Locate the cell with the specified text and output its [x, y] center coordinate. 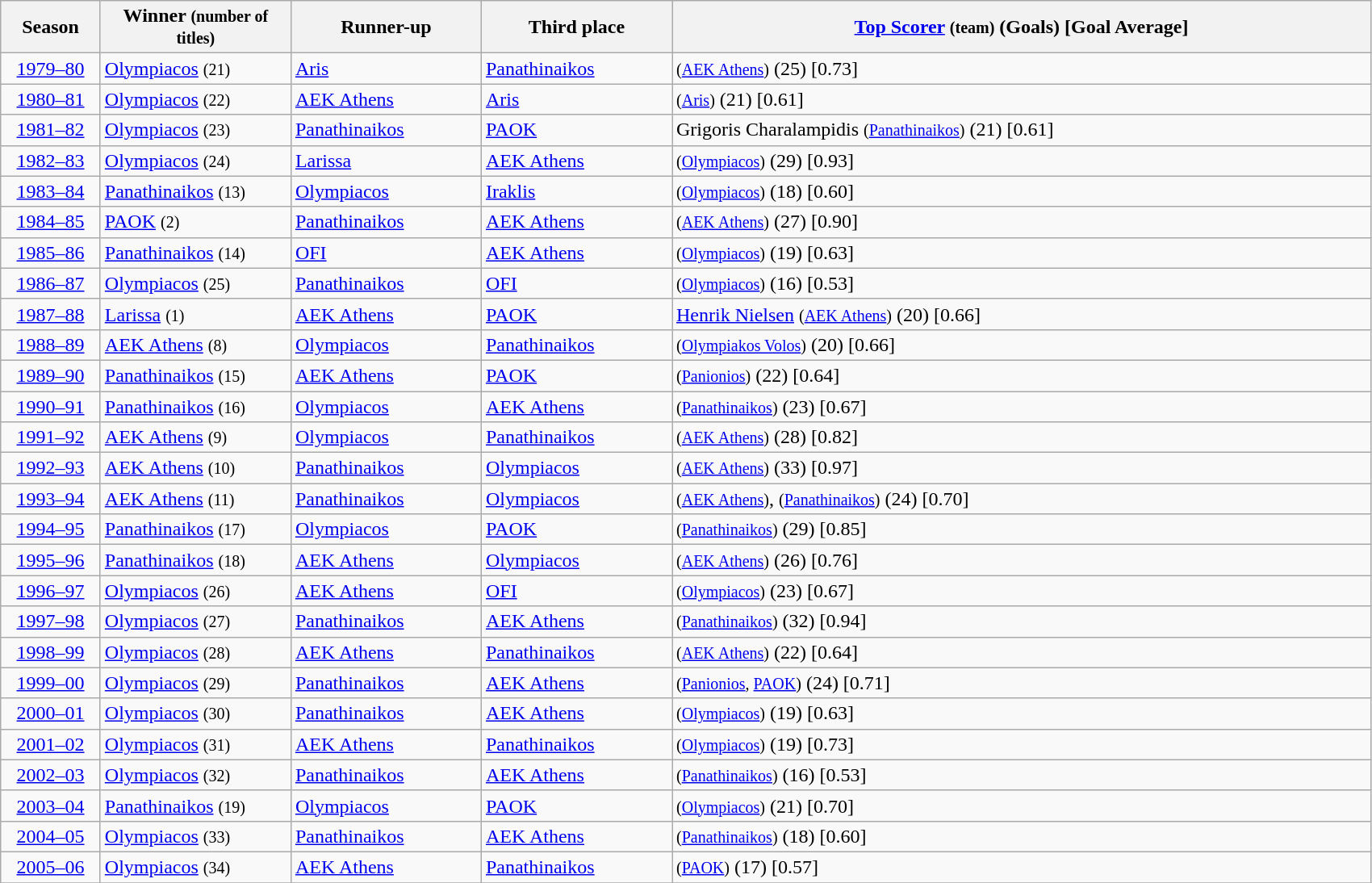
(Panathinaikos) (16) [0.53] [1021, 775]
Olympiacos (27) [195, 621]
(AEK Athens) (28) [0.82] [1021, 437]
Panathinaikos (14) [195, 253]
Runner-up [386, 27]
(Olympiacos) (16) [0.53] [1021, 283]
1986–87 [51, 283]
Season [51, 27]
Olympiacos (25) [195, 283]
1985–86 [51, 253]
Larissa [386, 161]
(Panionios, PAOK) (24) [0.71] [1021, 683]
2000–01 [51, 714]
AEK Athens (8) [195, 345]
Olympiacos (29) [195, 683]
(Olympiacos) (21) [0.70] [1021, 806]
Panathinaikos (17) [195, 529]
Olympiacos (21) [195, 69]
AEK Athens (10) [195, 468]
Olympiacos (26) [195, 591]
Panathinaikos (18) [195, 560]
Olympiacos (30) [195, 714]
1988–89 [51, 345]
Henrik Nielsen (AEK Athens) (20) [0.66] [1021, 314]
2001–02 [51, 744]
(AEK Athens) (33) [0.97] [1021, 468]
1991–92 [51, 437]
Third place [576, 27]
(AEK Athens) (22) [0.64] [1021, 652]
Panathinaikos (16) [195, 406]
1994–95 [51, 529]
2003–04 [51, 806]
2004–05 [51, 836]
1979–80 [51, 69]
Grigoris Charalampidis (Panathinaikos) (21) [0.61] [1021, 130]
(Panathinaikos) (23) [0.67] [1021, 406]
(AEK Athens) (27) [0.90] [1021, 222]
Panathinaikos (15) [195, 375]
Olympiacos (32) [195, 775]
1996–97 [51, 591]
1998–99 [51, 652]
1984–85 [51, 222]
(Olympiacos) (19) [0.73] [1021, 744]
AEK Athens (11) [195, 499]
Olympiacos (33) [195, 836]
(AEK Athens) (25) [0.73] [1021, 69]
(Olympiakos Volos) (20) [0.66] [1021, 345]
Iraklis [576, 191]
Larissa (1) [195, 314]
(AEK Athens), (Panathinaikos) (24) [0.70] [1021, 499]
1983–84 [51, 191]
Panathinaikos (19) [195, 806]
Olympiacos (28) [195, 652]
PAOK (2) [195, 222]
Top Scorer (team) (Goals) [Goal Average] [1021, 27]
1999–00 [51, 683]
Olympiacos (24) [195, 161]
1980–81 [51, 99]
2002–03 [51, 775]
1992–93 [51, 468]
(Panathinaikos) (18) [0.60] [1021, 836]
Olympiacos (31) [195, 744]
(Panathinaikos) (32) [0.94] [1021, 621]
1993–94 [51, 499]
Winner (number of titles) [195, 27]
1997–98 [51, 621]
(Panionios) (22) [0.64] [1021, 375]
1990–91 [51, 406]
1981–82 [51, 130]
(AEK Athens) (26) [0.76] [1021, 560]
2005–06 [51, 867]
Panathinaikos (13) [195, 191]
1982–83 [51, 161]
(Olympiacos) (18) [0.60] [1021, 191]
Olympiacos (23) [195, 130]
(Olympiacos) (23) [0.67] [1021, 591]
Olympiacos (34) [195, 867]
1995–96 [51, 560]
1987–88 [51, 314]
(PAOK) (17) [0.57] [1021, 867]
1989–90 [51, 375]
Olympiacos (22) [195, 99]
(Aris) (21) [0.61] [1021, 99]
(Panathinaikos) (29) [0.85] [1021, 529]
(Olympiacos) (29) [0.93] [1021, 161]
AEK Athens (9) [195, 437]
